Locate the cell with the specified text and output its (x, y) center coordinate. 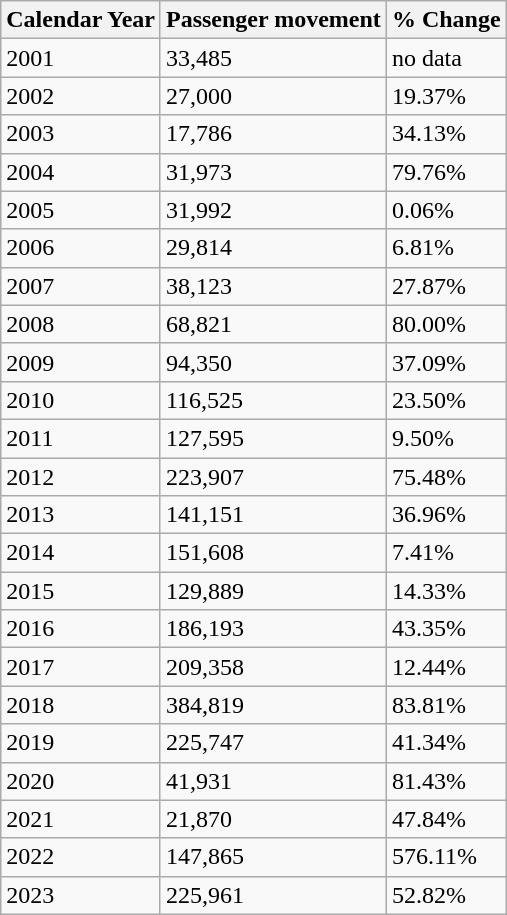
2014 (81, 553)
2011 (81, 438)
31,973 (273, 172)
% Change (446, 20)
7.41% (446, 553)
2023 (81, 895)
2004 (81, 172)
29,814 (273, 248)
2016 (81, 629)
2007 (81, 286)
2013 (81, 515)
27,000 (273, 96)
31,992 (273, 210)
2002 (81, 96)
2012 (81, 477)
141,151 (273, 515)
2017 (81, 667)
2003 (81, 134)
83.81% (446, 705)
576.11% (446, 857)
2015 (81, 591)
2020 (81, 781)
2021 (81, 819)
19.37% (446, 96)
75.48% (446, 477)
Calendar Year (81, 20)
6.81% (446, 248)
2022 (81, 857)
0.06% (446, 210)
116,525 (273, 400)
151,608 (273, 553)
225,961 (273, 895)
129,889 (273, 591)
34.13% (446, 134)
80.00% (446, 324)
Passenger movement (273, 20)
2010 (81, 400)
47.84% (446, 819)
43.35% (446, 629)
12.44% (446, 667)
41.34% (446, 743)
68,821 (273, 324)
81.43% (446, 781)
2008 (81, 324)
94,350 (273, 362)
36.96% (446, 515)
2006 (81, 248)
79.76% (446, 172)
2005 (81, 210)
38,123 (273, 286)
9.50% (446, 438)
14.33% (446, 591)
225,747 (273, 743)
37.09% (446, 362)
41,931 (273, 781)
186,193 (273, 629)
21,870 (273, 819)
2001 (81, 58)
209,358 (273, 667)
2009 (81, 362)
384,819 (273, 705)
17,786 (273, 134)
27.87% (446, 286)
no data (446, 58)
2019 (81, 743)
127,595 (273, 438)
2018 (81, 705)
23.50% (446, 400)
223,907 (273, 477)
33,485 (273, 58)
147,865 (273, 857)
52.82% (446, 895)
